Identify which cell holds the provided text, then report its (x, y) central coordinate. 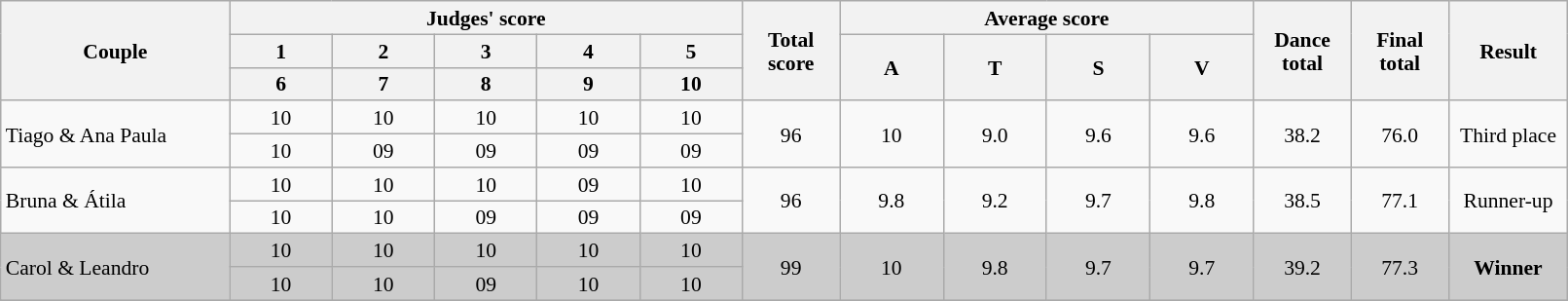
5 (691, 51)
39.2 (1302, 267)
Result (1509, 51)
9.2 (995, 201)
99 (791, 267)
Tiago & Ana Paula (115, 134)
8 (487, 84)
V (1202, 67)
1 (280, 51)
Winner (1509, 267)
A (892, 67)
Dance total (1302, 51)
6 (280, 84)
Final total (1400, 51)
4 (588, 51)
9.0 (995, 134)
Couple (115, 51)
Total score (791, 51)
Carol & Leandro (115, 267)
77.3 (1400, 267)
7 (383, 84)
3 (487, 51)
2 (383, 51)
S (1098, 67)
38.2 (1302, 134)
Runner-up (1509, 201)
77.1 (1400, 201)
76.0 (1400, 134)
Third place (1509, 134)
T (995, 67)
Judges' score (487, 18)
Bruna & Átila (115, 201)
9 (588, 84)
38.5 (1302, 201)
Average score (1047, 18)
